Return (X, Y) of the center of cell containing provided text 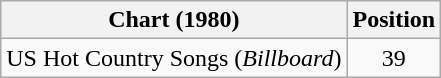
39 (394, 58)
Position (394, 20)
US Hot Country Songs (Billboard) (174, 58)
Chart (1980) (174, 20)
